Output the (X, Y) coordinate of the center of the cell containing the given text.  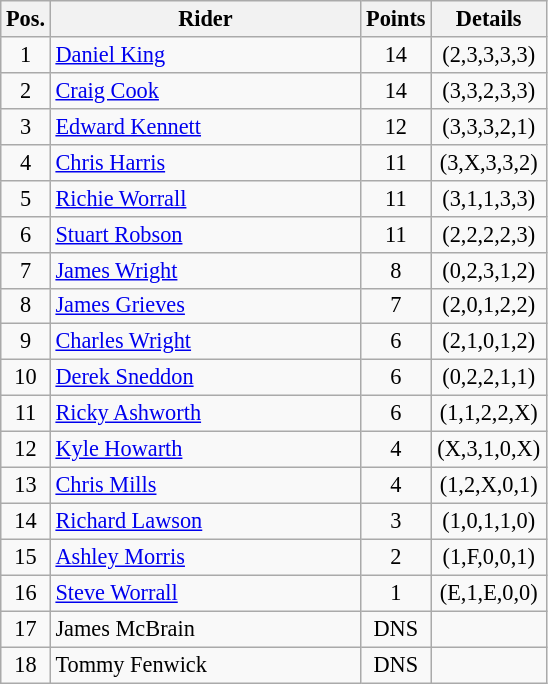
(1,1,2,2,X) (488, 414)
(0,2,3,1,2) (488, 270)
Daniel King (205, 55)
Rider (205, 19)
(1,0,1,1,0) (488, 521)
(3,3,3,2,1) (488, 126)
15 (26, 557)
(X,3,1,0,X) (488, 450)
Steve Worrall (205, 593)
13 (26, 485)
(0,2,2,1,1) (488, 378)
James McBrain (205, 629)
Richard Lawson (205, 521)
Chris Harris (205, 162)
Details (488, 19)
9 (26, 342)
Edward Kennett (205, 126)
Chris Mills (205, 485)
Ricky Ashworth (205, 414)
(2,0,1,2,2) (488, 306)
(1,F,0,0,1) (488, 557)
16 (26, 593)
17 (26, 629)
(2,3,3,3,3) (488, 55)
(3,3,2,3,3) (488, 90)
Ashley Morris (205, 557)
18 (26, 665)
(1,2,X,0,1) (488, 485)
Charles Wright (205, 342)
Derek Sneddon (205, 378)
Tommy Fenwick (205, 665)
James Wright (205, 270)
Points (396, 19)
Richie Worrall (205, 198)
(2,2,2,2,3) (488, 234)
5 (26, 198)
Stuart Robson (205, 234)
James Grieves (205, 306)
(2,1,0,1,2) (488, 342)
10 (26, 378)
(3,1,1,3,3) (488, 198)
(3,X,3,3,2) (488, 162)
Craig Cook (205, 90)
Kyle Howarth (205, 450)
(E,1,E,0,0) (488, 593)
Pos. (26, 19)
